For the text-containing cell, return its midpoint in (X, Y) coordinate format. 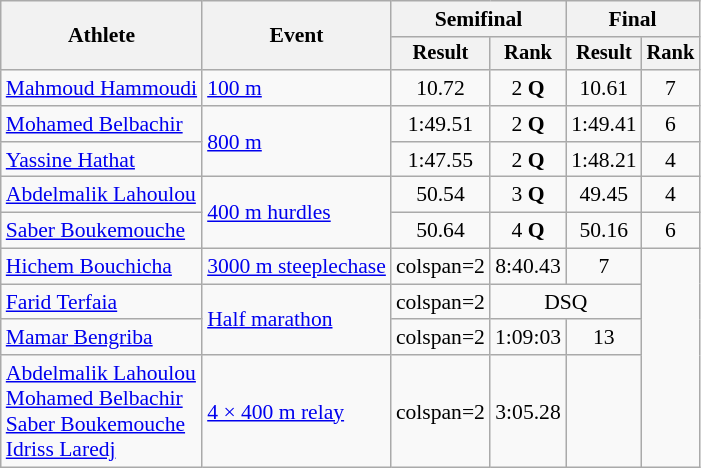
50.16 (604, 231)
3 Q (528, 195)
50.54 (440, 195)
10.72 (440, 88)
100 m (296, 88)
Semifinal (478, 19)
Mamar Bengriba (102, 338)
Saber Boukemouche (102, 231)
3000 m steeplechase (296, 267)
1:09:03 (528, 338)
49.45 (604, 195)
1:49.51 (440, 124)
4 × 400 m relay (296, 411)
Mahmoud Hammoudi (102, 88)
1:48.21 (604, 160)
Event (296, 36)
13 (604, 338)
800 m (296, 142)
3:05.28 (528, 411)
Athlete (102, 36)
DSQ (566, 302)
10.61 (604, 88)
1:47.55 (440, 160)
Farid Terfaia (102, 302)
50.64 (440, 231)
Yassine Hathat (102, 160)
400 m hurdles (296, 212)
Mohamed Belbachir (102, 124)
1:49.41 (604, 124)
Abdelmalik LahoulouMohamed BelbachirSaber BoukemoucheIdriss Laredj (102, 411)
Hichem Bouchicha (102, 267)
Abdelmalik Lahoulou (102, 195)
Half marathon (296, 320)
Final (632, 19)
4 Q (528, 231)
8:40.43 (528, 267)
